Determine the [X, Y] coordinate at the center of the cell enclosing the given text.  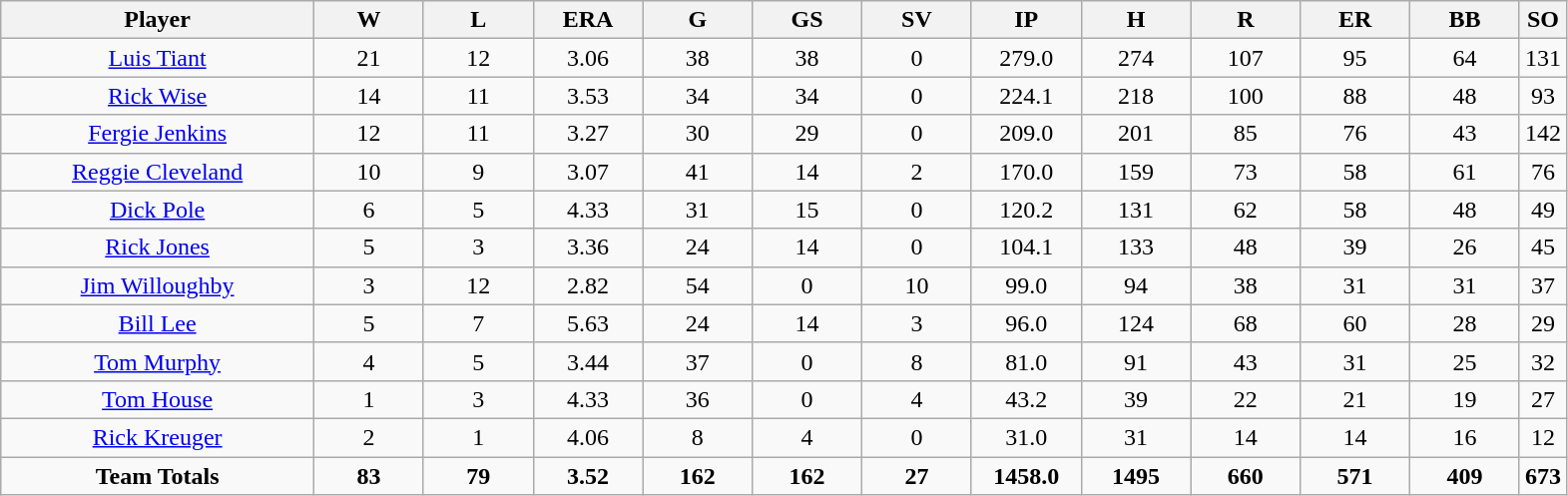
25 [1465, 361]
79 [478, 476]
673 [1543, 476]
22 [1246, 399]
1458.0 [1026, 476]
83 [368, 476]
Rick Jones [158, 248]
571 [1355, 476]
224.1 [1026, 96]
209.0 [1026, 134]
H [1136, 20]
Jim Willoughby [158, 285]
409 [1465, 476]
Tom Murphy [158, 361]
54 [698, 285]
3.53 [588, 96]
104.1 [1026, 248]
41 [698, 172]
3.07 [588, 172]
170.0 [1026, 172]
Luis Tiant [158, 58]
94 [1136, 285]
26 [1465, 248]
5.63 [588, 323]
68 [1246, 323]
GS [807, 20]
IP [1026, 20]
91 [1136, 361]
L [478, 20]
Bill Lee [158, 323]
107 [1246, 58]
73 [1246, 172]
ERA [588, 20]
9 [478, 172]
3.44 [588, 361]
32 [1543, 361]
3.36 [588, 248]
Rick Kreuger [158, 437]
6 [368, 210]
133 [1136, 248]
Rick Wise [158, 96]
15 [807, 210]
4.06 [588, 437]
64 [1465, 58]
274 [1136, 58]
19 [1465, 399]
95 [1355, 58]
G [698, 20]
142 [1543, 134]
201 [1136, 134]
7 [478, 323]
218 [1136, 96]
49 [1543, 210]
30 [698, 134]
Team Totals [158, 476]
3.06 [588, 58]
85 [1246, 134]
99.0 [1026, 285]
2.82 [588, 285]
3.27 [588, 134]
3.52 [588, 476]
ER [1355, 20]
60 [1355, 323]
SV [917, 20]
SO [1543, 20]
36 [698, 399]
279.0 [1026, 58]
Dick Pole [158, 210]
61 [1465, 172]
W [368, 20]
R [1246, 20]
124 [1136, 323]
100 [1246, 96]
Fergie Jenkins [158, 134]
62 [1246, 210]
43.2 [1026, 399]
93 [1543, 96]
45 [1543, 248]
81.0 [1026, 361]
1495 [1136, 476]
96.0 [1026, 323]
Tom House [158, 399]
Player [158, 20]
16 [1465, 437]
159 [1136, 172]
660 [1246, 476]
88 [1355, 96]
Reggie Cleveland [158, 172]
28 [1465, 323]
31.0 [1026, 437]
BB [1465, 20]
120.2 [1026, 210]
